Find where the given text appears and provide that cell's center as (x, y) coordinate. 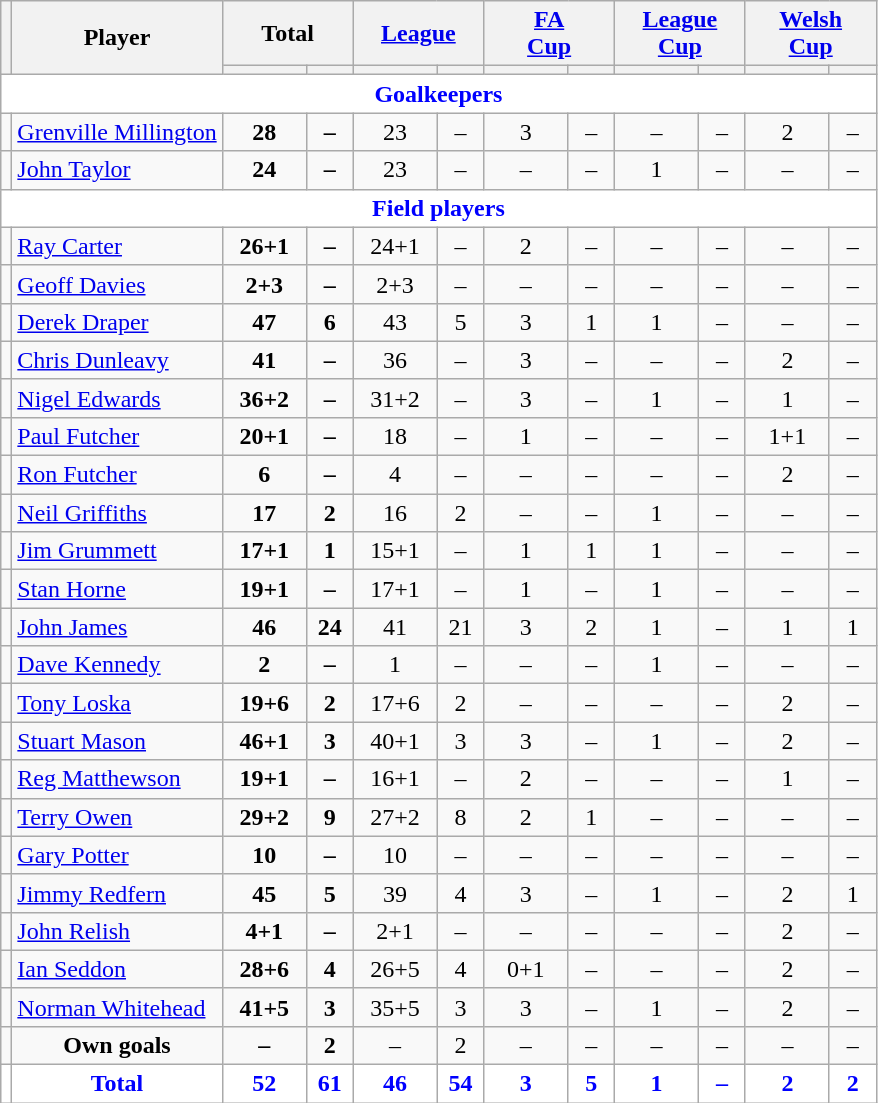
Stan Horne (117, 589)
Paul Futcher (117, 437)
35+5 (395, 1007)
17 (264, 513)
John Taylor (117, 170)
FACup (550, 34)
Tony Loska (117, 703)
Ron Futcher (117, 475)
Goalkeepers (438, 94)
Ian Seddon (117, 969)
Jimmy Redfern (117, 893)
WelshCup (810, 34)
24+1 (395, 246)
31+2 (395, 398)
45 (264, 893)
36+2 (264, 398)
36 (395, 360)
Derek Draper (117, 322)
Nigel Edwards (117, 398)
John James (117, 627)
0+1 (526, 969)
16+1 (395, 779)
8 (460, 817)
Neil Griffiths (117, 513)
Chris Dunleavy (117, 360)
28 (264, 132)
40+1 (395, 741)
John Relish (117, 931)
Grenville Millington (117, 132)
29+2 (264, 817)
Field players (438, 208)
Geoff Davies (117, 284)
Ray Carter (117, 246)
20+1 (264, 437)
19+6 (264, 703)
2+1 (395, 931)
4+1 (264, 931)
43 (395, 322)
41+5 (264, 1007)
Jim Grummett (117, 551)
Norman Whitehead (117, 1007)
46+1 (264, 741)
Stuart Mason (117, 741)
26+5 (395, 969)
LeagueCup (680, 34)
26+1 (264, 246)
Terry Owen (117, 817)
Player (117, 38)
Gary Potter (117, 855)
52 (264, 1084)
15+1 (395, 551)
Dave Kennedy (117, 665)
18 (395, 437)
17+6 (395, 703)
39 (395, 893)
21 (460, 627)
54 (460, 1084)
27+2 (395, 817)
Reg Matthewson (117, 779)
League (418, 34)
1+1 (787, 437)
9 (330, 817)
61 (330, 1084)
28+6 (264, 969)
47 (264, 322)
16 (395, 513)
Own goals (117, 1046)
